Capture the cell that displays the provided text and extract its (x, y) central coordinate. 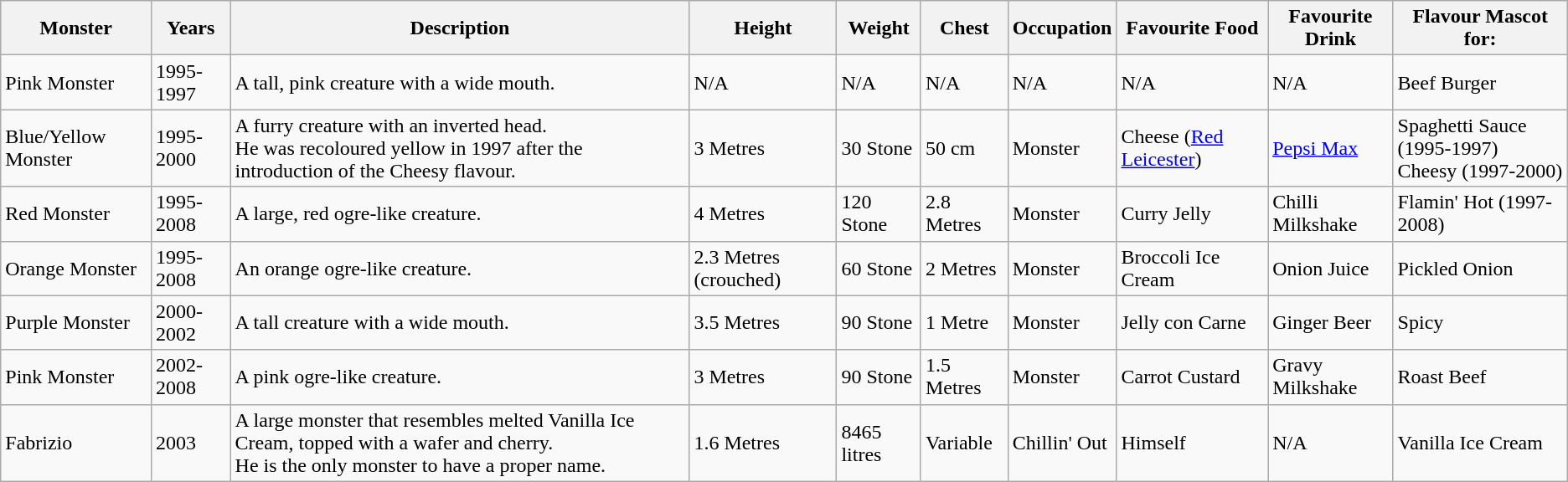
Beef Burger (1480, 82)
Spicy (1480, 323)
2003 (191, 443)
Orange Monster (76, 268)
1995-1997 (191, 82)
Chilli Milkshake (1330, 214)
Fabrizio (76, 443)
Chillin' Out (1062, 443)
Variable (964, 443)
A tall creature with a wide mouth. (460, 323)
Spaghetti Sauce (1995-1997)Cheesy (1997-2000) (1480, 148)
2.8 Metres (964, 214)
A tall, pink creature with a wide mouth. (460, 82)
Red Monster (76, 214)
Jelly con Carne (1193, 323)
Curry Jelly (1193, 214)
1995-2000 (191, 148)
Purple Monster (76, 323)
2002-2008 (191, 377)
1.5 Metres (964, 377)
Onion Juice (1330, 268)
Pepsi Max (1330, 148)
Pickled Onion (1480, 268)
3.5 Metres (763, 323)
Years (191, 28)
Favourite Food (1193, 28)
Flamin' Hot (1997-2008) (1480, 214)
Himself (1193, 443)
Description (460, 28)
Cheese (Red Leicester) (1193, 148)
A large monster that resembles melted Vanilla Ice Cream, topped with a wafer and cherry.He is the only monster to have a proper name. (460, 443)
Roast Beef (1480, 377)
Favourite Drink (1330, 28)
Broccoli Ice Cream (1193, 268)
Blue/Yellow Monster (76, 148)
1 Metre (964, 323)
2000-2002 (191, 323)
Weight (879, 28)
Height (763, 28)
An orange ogre-like creature. (460, 268)
30 Stone (879, 148)
Ginger Beer (1330, 323)
60 Stone (879, 268)
8465 litres (879, 443)
Flavour Mascot for: (1480, 28)
4 Metres (763, 214)
1.6 Metres (763, 443)
Occupation (1062, 28)
A pink ogre-like creature. (460, 377)
50 cm (964, 148)
2.3 Metres (crouched) (763, 268)
A furry creature with an inverted head.He was recoloured yellow in 1997 after the introduction of the Cheesy flavour. (460, 148)
Carrot Custard (1193, 377)
A large, red ogre-like creature. (460, 214)
2 Metres (964, 268)
Gravy Milkshake (1330, 377)
120 Stone (879, 214)
Chest (964, 28)
Vanilla Ice Cream (1480, 443)
